Detect which cell encompasses the target text, then output its (x, y) center coordinate. 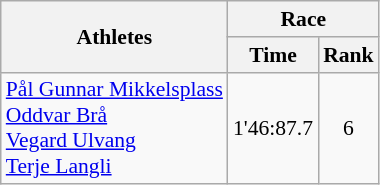
Rank (348, 55)
Athletes (114, 36)
Time (273, 55)
Race (304, 19)
Pål Gunnar MikkelsplassOddvar BråVegard UlvangTerje Langli (114, 128)
6 (348, 128)
1'46:87.7 (273, 128)
